Return [x, y] of the center of cell containing provided text 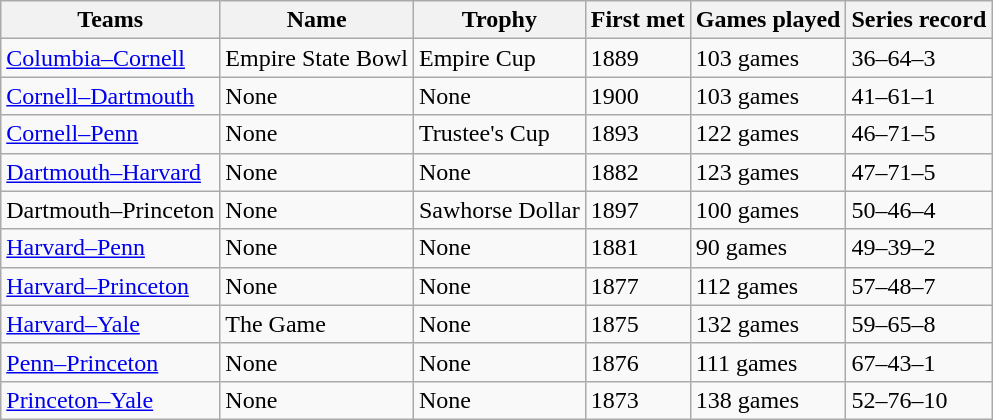
First met [638, 20]
123 games [768, 172]
52–76–10 [919, 400]
47–71–5 [919, 172]
1889 [638, 58]
50–46–4 [919, 210]
49–39–2 [919, 248]
Sawhorse Dollar [499, 210]
138 games [768, 400]
46–71–5 [919, 134]
111 games [768, 362]
Princeton–Yale [110, 400]
Columbia–Cornell [110, 58]
Empire State Bowl [317, 58]
Trophy [499, 20]
Trustee's Cup [499, 134]
Dartmouth–Harvard [110, 172]
1900 [638, 96]
1893 [638, 134]
Teams [110, 20]
132 games [768, 324]
Harvard–Yale [110, 324]
Harvard–Princeton [110, 286]
36–64–3 [919, 58]
100 games [768, 210]
Name [317, 20]
Penn–Princeton [110, 362]
41–61–1 [919, 96]
122 games [768, 134]
67–43–1 [919, 362]
1875 [638, 324]
Cornell–Dartmouth [110, 96]
57–48–7 [919, 286]
1876 [638, 362]
Dartmouth–Princeton [110, 210]
1881 [638, 248]
Harvard–Penn [110, 248]
59–65–8 [919, 324]
1873 [638, 400]
1882 [638, 172]
The Game [317, 324]
1897 [638, 210]
Games played [768, 20]
Empire Cup [499, 58]
Series record [919, 20]
1877 [638, 286]
90 games [768, 248]
Cornell–Penn [110, 134]
112 games [768, 286]
